Locate the cell with the specified text and output its (x, y) center coordinate. 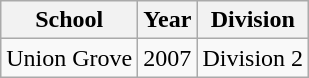
School (70, 20)
Division 2 (253, 58)
Union Grove (70, 58)
2007 (168, 58)
Division (253, 20)
Year (168, 20)
